Output the (X, Y) coordinate of the center of the cell containing the given text.  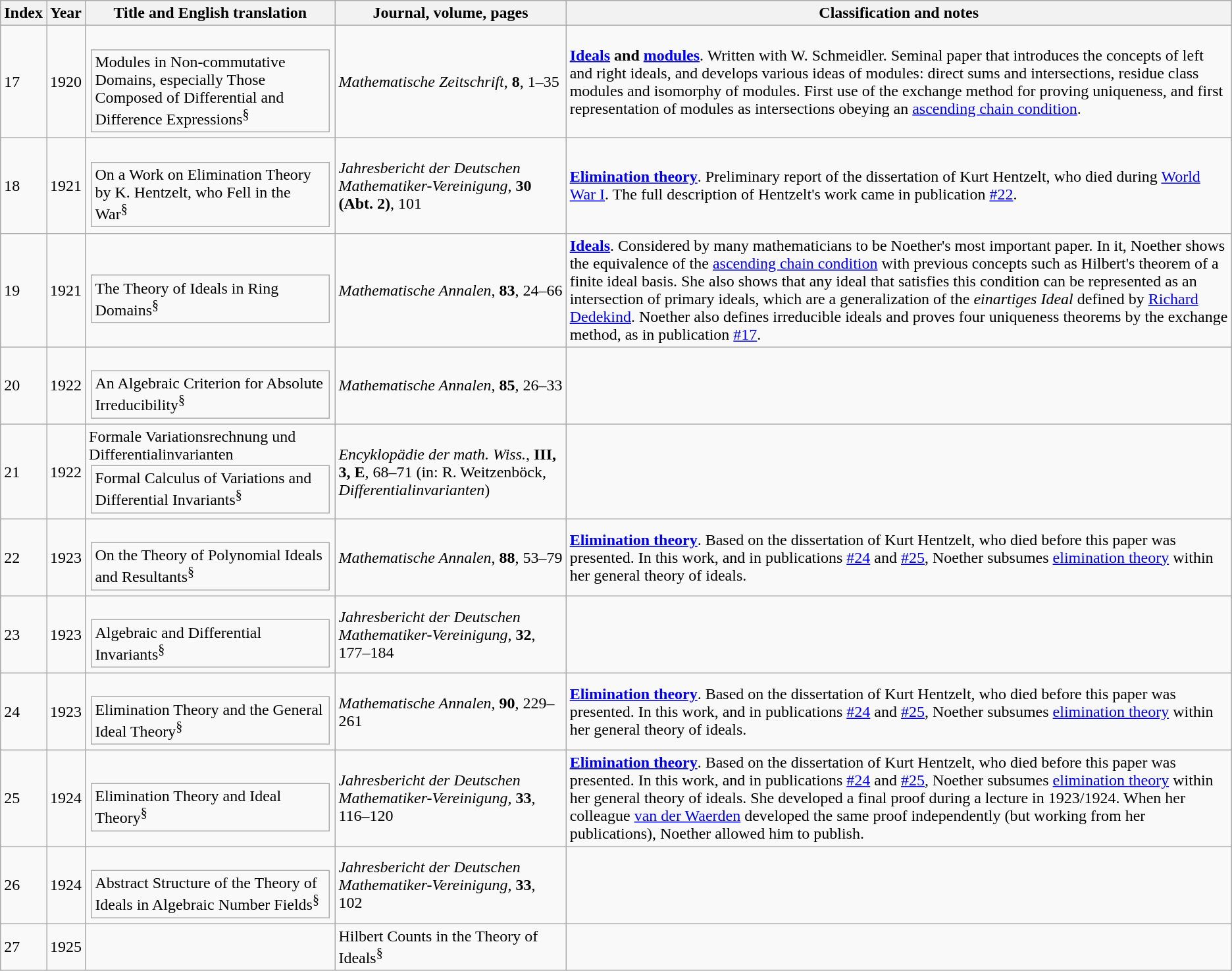
19 (24, 290)
Hilbert Counts in the Theory of Ideals§ (450, 947)
22 (24, 557)
Mathematische Annalen, 88, 53–79 (450, 557)
Jahresbericht der Deutschen Mathematiker-Vereinigung, 33, 102 (450, 885)
Jahresbericht der Deutschen Mathematiker-Vereinigung, 32, 177–184 (450, 635)
Mathematische Zeitschrift, 8, 1–35 (450, 82)
27 (24, 947)
Formal Calculus of Variations and Differential Invariants§ (210, 490)
Title and English translation (211, 13)
Index (24, 13)
Classification and notes (899, 13)
Year (66, 13)
Formale Variationsrechnung und Differentialinvarianten Formal Calculus of Variations and Differential Invariants§ (211, 471)
1920 (66, 82)
Jahresbericht der Deutschen Mathematiker-Vereinigung, 30 (Abt. 2), 101 (450, 186)
Mathematische Annalen, 85, 26–33 (450, 386)
26 (24, 885)
20 (24, 386)
Encyklopädie der math. Wiss., III, 3, E, 68–71 (in: R. Weitzenböck, Differentialinvarianten) (450, 471)
23 (24, 635)
Mathematische Annalen, 90, 229–261 (450, 712)
24 (24, 712)
Mathematische Annalen, 83, 24–66 (450, 290)
Journal, volume, pages (450, 13)
21 (24, 471)
1925 (66, 947)
Jahresbericht der Deutschen Mathematiker-Vereinigung, 33, 116–120 (450, 799)
25 (24, 799)
18 (24, 186)
17 (24, 82)
